From the cell containing the given text, extract its center point as [x, y] coordinate. 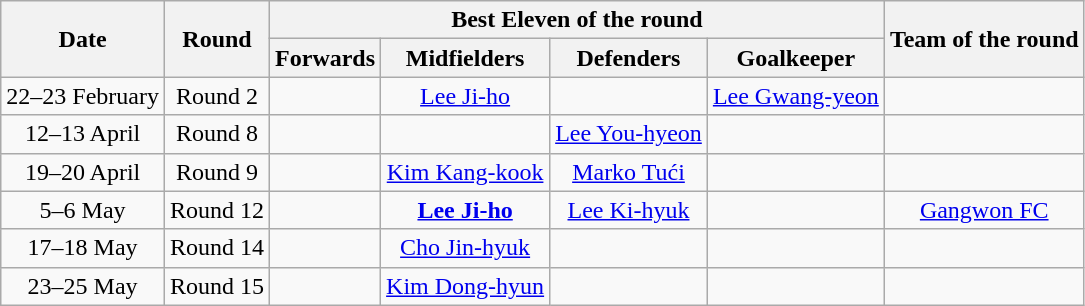
Kim Dong-hyun [466, 286]
Defenders [629, 58]
12–13 April [83, 134]
Round 9 [216, 172]
Lee Ki-hyuk [629, 210]
Midfielders [466, 58]
23–25 May [83, 286]
22–23 February [83, 96]
Gangwon FC [984, 210]
Round 8 [216, 134]
17–18 May [83, 248]
Round [216, 39]
Team of the round [984, 39]
Lee You-hyeon [629, 134]
Best Eleven of the round [578, 20]
Forwards [326, 58]
Marko Tući [629, 172]
Cho Jin-hyuk [466, 248]
Round 14 [216, 248]
5–6 May [83, 210]
19–20 April [83, 172]
Goalkeeper [796, 58]
Round 2 [216, 96]
Kim Kang-kook [466, 172]
Lee Gwang-yeon [796, 96]
Date [83, 39]
Round 15 [216, 286]
Round 12 [216, 210]
